Capture the cell that displays the provided text and extract its [X, Y] central coordinate. 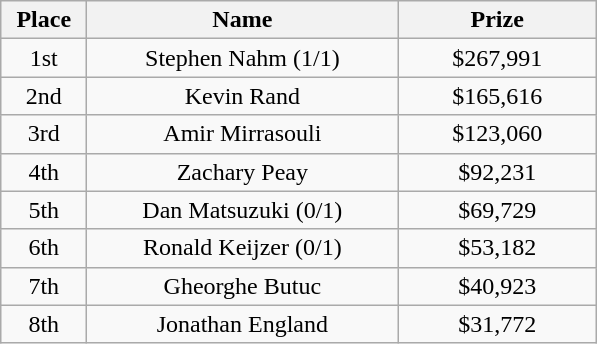
Ronald Keijzer (0/1) [242, 248]
Gheorghe Butuc [242, 286]
1st [44, 58]
Dan Matsuzuki (0/1) [242, 210]
Jonathan England [242, 324]
Kevin Rand [242, 96]
Stephen Nahm (1/1) [242, 58]
Prize [498, 20]
4th [44, 172]
$92,231 [498, 172]
$267,991 [498, 58]
6th [44, 248]
$53,182 [498, 248]
8th [44, 324]
$165,616 [498, 96]
$123,060 [498, 134]
$31,772 [498, 324]
2nd [44, 96]
7th [44, 286]
$40,923 [498, 286]
Name [242, 20]
$69,729 [498, 210]
Place [44, 20]
Amir Mirrasouli [242, 134]
3rd [44, 134]
Zachary Peay [242, 172]
5th [44, 210]
